Capture the cell that displays the provided text and extract its (x, y) central coordinate. 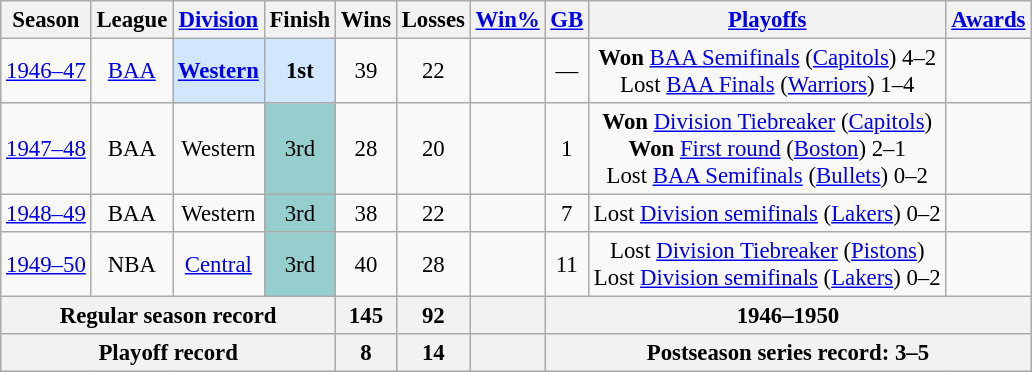
— (567, 72)
Wins (366, 20)
Awards (988, 20)
Regular season record (168, 316)
NBA (132, 264)
1st (300, 72)
1948–49 (46, 214)
Lost Division semifinals (Lakers) 0–2 (768, 214)
Postseason series record: 3–5 (788, 353)
Division (219, 20)
Won Division Tiebreaker (Capitols) Won First round (Boston) 2–1 Lost BAA Semifinals (Bullets) 0–2 (768, 149)
1946–1950 (788, 316)
Central (219, 264)
1947–48 (46, 149)
GB (567, 20)
39 (366, 72)
1946–47 (46, 72)
38 (366, 214)
Lost Division Tiebreaker (Pistons) Lost Division semifinals (Lakers) 0–2 (768, 264)
8 (366, 353)
14 (433, 353)
1 (567, 149)
Losses (433, 20)
Finish (300, 20)
Won BAA Semifinals (Capitols) 4–2 Lost BAA Finals (Warriors) 1–4 (768, 72)
Playoff record (168, 353)
1949–50 (46, 264)
Season (46, 20)
7 (567, 214)
Win% (508, 20)
145 (366, 316)
League (132, 20)
20 (433, 149)
11 (567, 264)
Playoffs (768, 20)
40 (366, 264)
92 (433, 316)
